Pinpoint the cell where the given text exists, returning its [X, Y] midpoint coordinate. 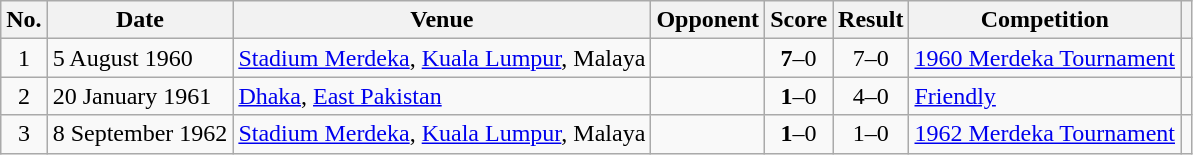
Result [871, 20]
Date [140, 20]
4–0 [871, 96]
Score [799, 20]
Dhaka, East Pakistan [442, 96]
No. [24, 20]
Opponent [708, 20]
Venue [442, 20]
5 August 1960 [140, 58]
8 September 1962 [140, 134]
1960 Merdeka Tournament [1045, 58]
3 [24, 134]
20 January 1961 [140, 96]
2 [24, 96]
1 [24, 58]
1962 Merdeka Tournament [1045, 134]
Competition [1045, 20]
Friendly [1045, 96]
